Determine the (X, Y) coordinate at the center of the cell enclosing the given text.  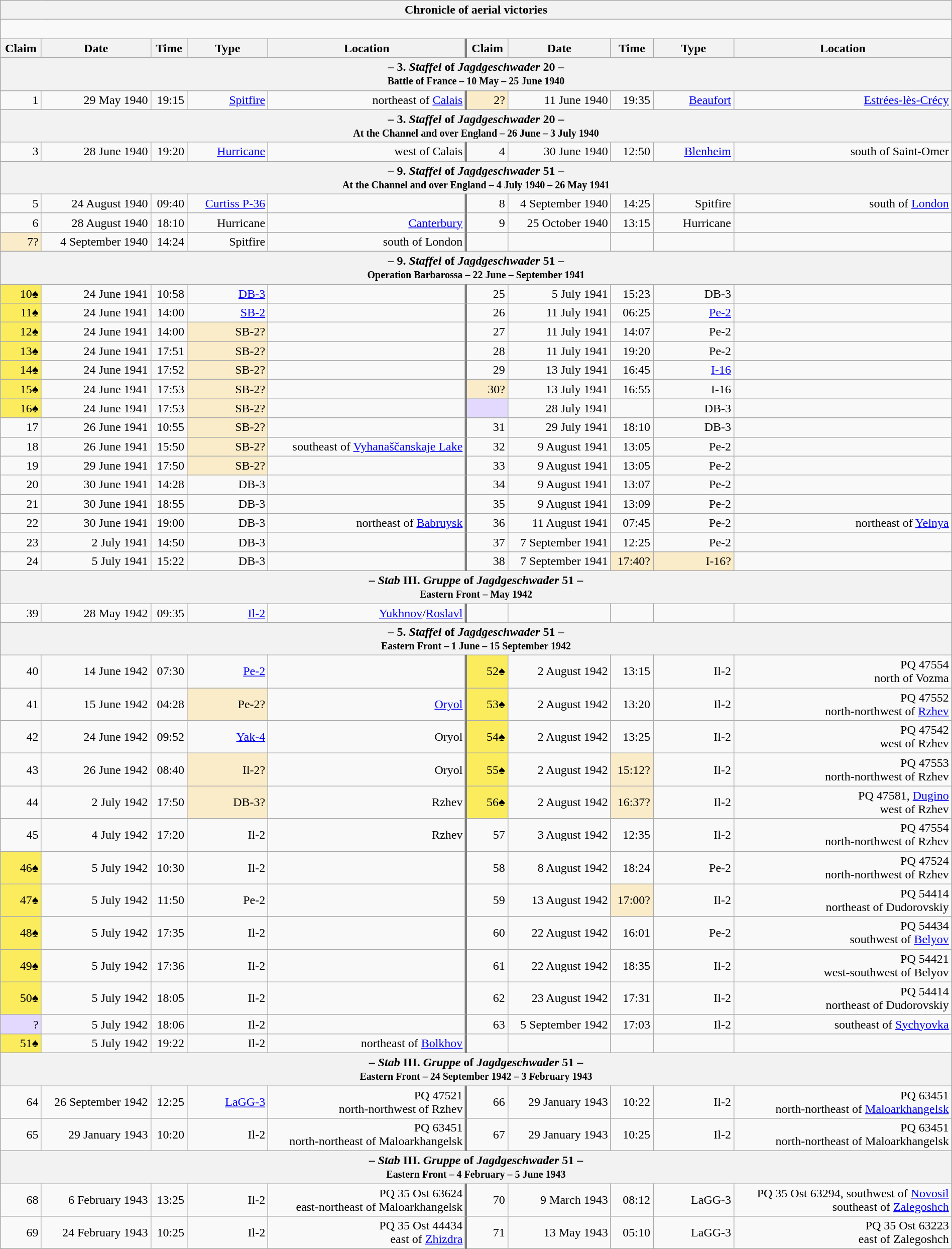
17:40? (632, 561)
18:55 (169, 504)
17:51 (169, 351)
70 (487, 1200)
09:35 (169, 613)
52♠ (487, 672)
51♠ (21, 1043)
37 (487, 542)
17:36 (169, 965)
34 (487, 485)
5 (21, 203)
3 August 1942 (559, 835)
PQ 35 Ost 63294, southwest of Novosil southeast of Zalegoshch (843, 1200)
1 (21, 100)
southeast of Vyhanaščanskaje Lake (368, 446)
14 June 1942 (96, 672)
47♠ (21, 900)
07:45 (632, 523)
west of Calais (368, 152)
6 (21, 222)
41 (21, 704)
10:55 (169, 427)
35 (487, 504)
15:22 (169, 561)
53♠ (487, 704)
19:22 (169, 1043)
30? (487, 389)
20 (21, 485)
PQ 54421 west-southwest of Belyov (843, 965)
Chronicle of aerial victories (476, 10)
28 June 1940 (96, 152)
15:12? (632, 769)
northeast of Yelnya (843, 523)
59 (487, 900)
67 (487, 1135)
Blenheim (693, 152)
– 9. Staffel of Jagdgeschwader 51 –At the Channel and over England – 4 July 1940 – 26 May 1941 (476, 178)
38 (487, 561)
61 (487, 965)
26 September 1942 (96, 1102)
55♠ (487, 769)
PQ 47553 north-northwest of Rzhev (843, 769)
– 3. Staffel of Jagdgeschwader 20 –Battle of France – 10 May – 25 June 1940 (476, 74)
25 October 1940 (559, 222)
9 (487, 222)
24 February 1943 (96, 1232)
PQ 47581, Dugino west of Rzhev (843, 803)
21 (21, 504)
6 February 1943 (96, 1200)
PQ 47521 north-northwest of Rzhev (368, 1102)
17 (21, 427)
14:07 (632, 332)
28 May 1942 (96, 613)
10♠ (21, 294)
PQ 54434 southwest of Belyov (843, 933)
Il-2? (228, 769)
36 (487, 523)
26 (487, 313)
18 (21, 446)
Canterbury (368, 222)
PQ 35 Ost 44434 east of Zhizdra (368, 1232)
46♠ (21, 868)
04:28 (169, 704)
64 (21, 1102)
PQ 35 Ost 63223 east of Zalegoshch (843, 1232)
15 June 1942 (96, 704)
18:06 (169, 1024)
23 (21, 542)
28 (487, 351)
5 September 1942 (559, 1024)
16♠ (21, 408)
Pe-2? (228, 704)
68 (21, 1200)
9 March 1943 (559, 1200)
11 August 1941 (559, 523)
– 3. Staffel of Jagdgeschwader 20 –At the Channel and over England – 26 June – 3 July 1940 (476, 126)
3 (21, 152)
06:25 (632, 313)
Curtiss P-36 (228, 203)
24 August 1940 (96, 203)
17:35 (169, 933)
northeast of Babruysk (368, 523)
18:24 (632, 868)
71 (487, 1232)
11♠ (21, 313)
8 (487, 203)
15:23 (632, 294)
09:40 (169, 203)
14:28 (169, 485)
24 June 1942 (96, 737)
58 (487, 868)
28 July 1941 (559, 408)
09:52 (169, 737)
DB-3? (228, 803)
13:07 (632, 485)
– Stab III. Gruppe of Jagdgeschwader 51 –Eastern Front – 24 September 1942 – 3 February 1943 (476, 1069)
northeast of Bolkhov (368, 1043)
16:45 (632, 370)
10:20 (169, 1135)
15♠ (21, 389)
28 August 1940 (96, 222)
31 (487, 427)
– 5. Staffel of Jagdgeschwader 51 –Eastern Front – 1 June – 15 September 1942 (476, 639)
10:22 (632, 1102)
42 (21, 737)
PQ 47554 north of Vozma (843, 672)
39 (21, 613)
25 (487, 294)
24 (21, 561)
10:30 (169, 868)
65 (21, 1135)
2? (487, 100)
33 (487, 466)
08:12 (632, 1200)
19:35 (632, 100)
18:05 (169, 998)
05:10 (632, 1232)
17:31 (632, 998)
63 (487, 1024)
I-16? (693, 561)
19:15 (169, 100)
17:52 (169, 370)
– Stab III. Gruppe of Jagdgeschwader 51 –Eastern Front – May 1942 (476, 587)
18:35 (632, 965)
60 (487, 933)
PQ 35 Ost 63624 east-northeast of Maloarkhangelsk (368, 1200)
49♠ (21, 965)
10:58 (169, 294)
50♠ (21, 998)
17:03 (632, 1024)
17:00? (632, 900)
15:50 (169, 446)
08:40 (169, 769)
26 June 1942 (96, 769)
4 July 1942 (96, 835)
12♠ (21, 332)
40 (21, 672)
Yukhnov/Roslavl (368, 613)
57 (487, 835)
? (21, 1024)
27 (487, 332)
29 (487, 370)
4 (487, 152)
14:50 (169, 542)
PQ 47554 north-northwest of Rzhev (843, 835)
southeast of Sychyovka (843, 1024)
29 June 1941 (96, 466)
Beaufort (693, 100)
12:35 (632, 835)
32 (487, 446)
48♠ (21, 933)
56♠ (487, 803)
7? (21, 242)
2 July 1941 (96, 542)
14:24 (169, 242)
8 August 1942 (559, 868)
northeast of Calais (368, 100)
44 (21, 803)
13:09 (632, 504)
SB-2 (228, 313)
13 August 1942 (559, 900)
16:01 (632, 933)
Estrées-lès-Crécy (843, 100)
43 (21, 769)
45 (21, 835)
11:50 (169, 900)
14:25 (632, 203)
19:00 (169, 523)
62 (487, 998)
07:30 (169, 672)
– 9. Staffel of Jagdgeschwader 51 –Operation Barbarossa – 22 June – September 1941 (476, 267)
– Stab III. Gruppe of Jagdgeschwader 51 –Eastern Front – 4 February – 5 June 1943 (476, 1167)
13 May 1943 (559, 1232)
29 July 1941 (559, 427)
13:20 (632, 704)
66 (487, 1102)
54♠ (487, 737)
69 (21, 1232)
PQ 47524 north-northwest of Rzhev (843, 868)
2 July 1942 (96, 803)
19 (21, 466)
16:55 (632, 389)
29 May 1940 (96, 100)
12:50 (632, 152)
30 June 1940 (559, 152)
17:20 (169, 835)
Yak-4 (228, 737)
16:37? (632, 803)
14♠ (21, 370)
23 August 1942 (559, 998)
13♠ (21, 351)
22 (21, 523)
PQ 47542 west of Rzhev (843, 737)
11 June 1940 (559, 100)
PQ 47552 north-northwest of Rzhev (843, 704)
south of Saint-Omer (843, 152)
